Extract the (X, Y) coordinate from the center of the cell holding the provided text.  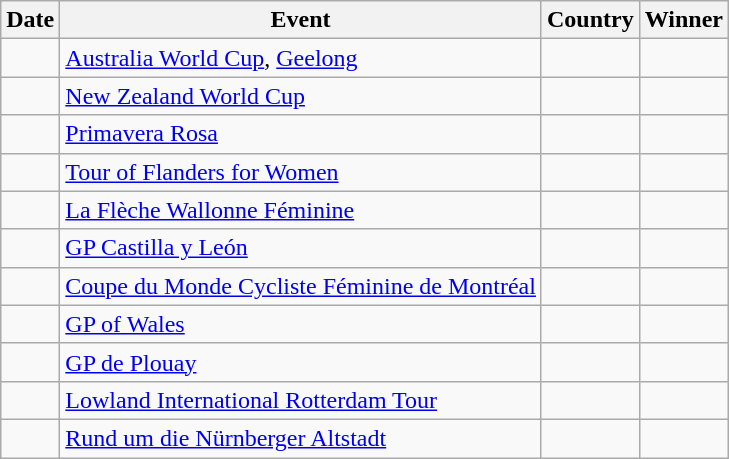
Country (590, 20)
New Zealand World Cup (301, 96)
Event (301, 20)
Tour of Flanders for Women (301, 172)
GP de Plouay (301, 362)
Winner (684, 20)
GP of Wales (301, 324)
GP Castilla y León (301, 248)
La Flèche Wallonne Féminine (301, 210)
Primavera Rosa (301, 134)
Rund um die Nürnberger Altstadt (301, 438)
Australia World Cup, Geelong (301, 58)
Coupe du Monde Cycliste Féminine de Montréal (301, 286)
Lowland International Rotterdam Tour (301, 400)
Date (30, 20)
